Extract the [X, Y] coordinate from the center of the cell holding the provided text.  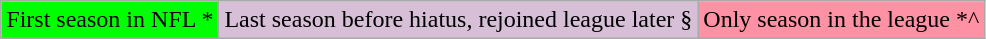
Only season in the league *^ [842, 20]
First season in NFL * [110, 20]
Last season before hiatus, rejoined league later § [458, 20]
